Return the [X, Y] coordinate for the center point of the cell that contains the specified text.  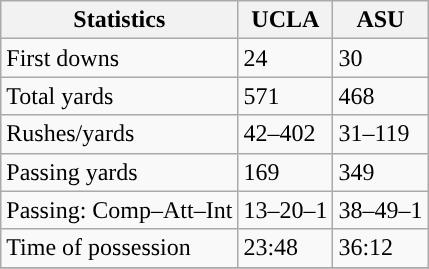
30 [380, 58]
Passing yards [120, 172]
13–20–1 [286, 210]
571 [286, 96]
349 [380, 172]
Rushes/yards [120, 134]
First downs [120, 58]
468 [380, 96]
Statistics [120, 20]
36:12 [380, 248]
31–119 [380, 134]
42–402 [286, 134]
169 [286, 172]
Total yards [120, 96]
24 [286, 58]
ASU [380, 20]
23:48 [286, 248]
38–49–1 [380, 210]
Passing: Comp–Att–Int [120, 210]
UCLA [286, 20]
Time of possession [120, 248]
